Identify which cell holds the provided text, then report its [X, Y] central coordinate. 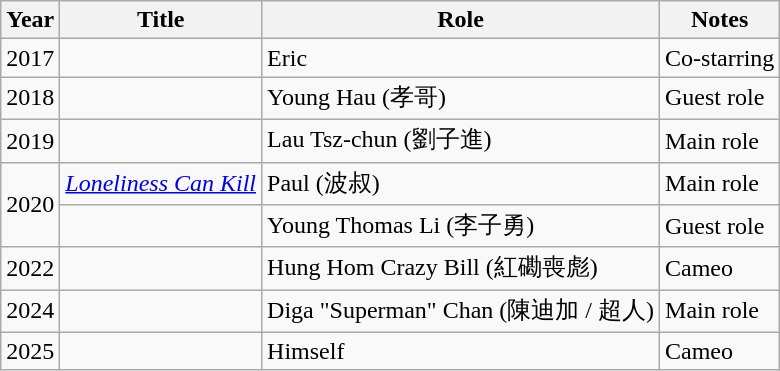
Role [461, 20]
Co-starring [720, 58]
2024 [30, 312]
Lau Tsz-chun (劉子進) [461, 140]
Year [30, 20]
Notes [720, 20]
Eric [461, 58]
Title [161, 20]
Paul (波叔) [461, 184]
Diga "Superman" Chan (陳迪加 / 超人) [461, 312]
2018 [30, 98]
Himself [461, 351]
Young Hau (孝哥) [461, 98]
Loneliness Can Kill [161, 184]
2022 [30, 268]
2020 [30, 204]
Hung Hom Crazy Bill (紅磡喪彪) [461, 268]
Young Thomas Li (李子勇) [461, 226]
2025 [30, 351]
2019 [30, 140]
2017 [30, 58]
